Return [X, Y] of the center of cell containing provided text 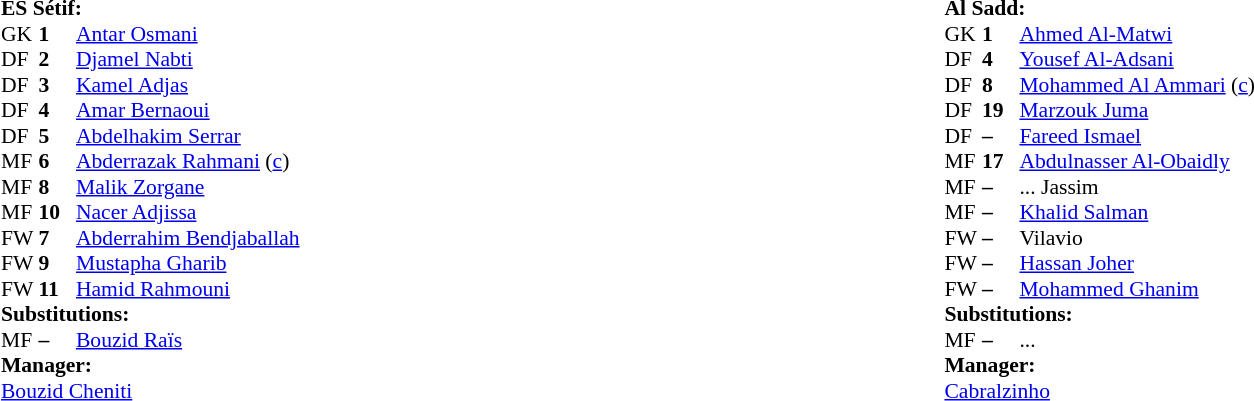
Bouzid Raïs [188, 340]
Amar Bernaoui [188, 111]
5 [57, 136]
2 [57, 59]
Antar Osmani [188, 34]
Abderrahim Bendjaballah [188, 238]
Hamid Rahmouni [188, 289]
3 [57, 85]
7 [57, 238]
Mustapha Gharib [188, 263]
Abderrazak Rahmani (c) [188, 161]
10 [57, 213]
6 [57, 161]
Abdelhakim Serrar [188, 136]
17 [1001, 161]
Kamel Adjas [188, 85]
Nacer Adjissa [188, 213]
Substitutions: [150, 315]
9 [57, 263]
19 [1001, 111]
Djamel Nabti [188, 59]
Manager: [150, 365]
Malik Zorgane [188, 187]
11 [57, 289]
